From the cell containing the given text, extract its center point as (x, y) coordinate. 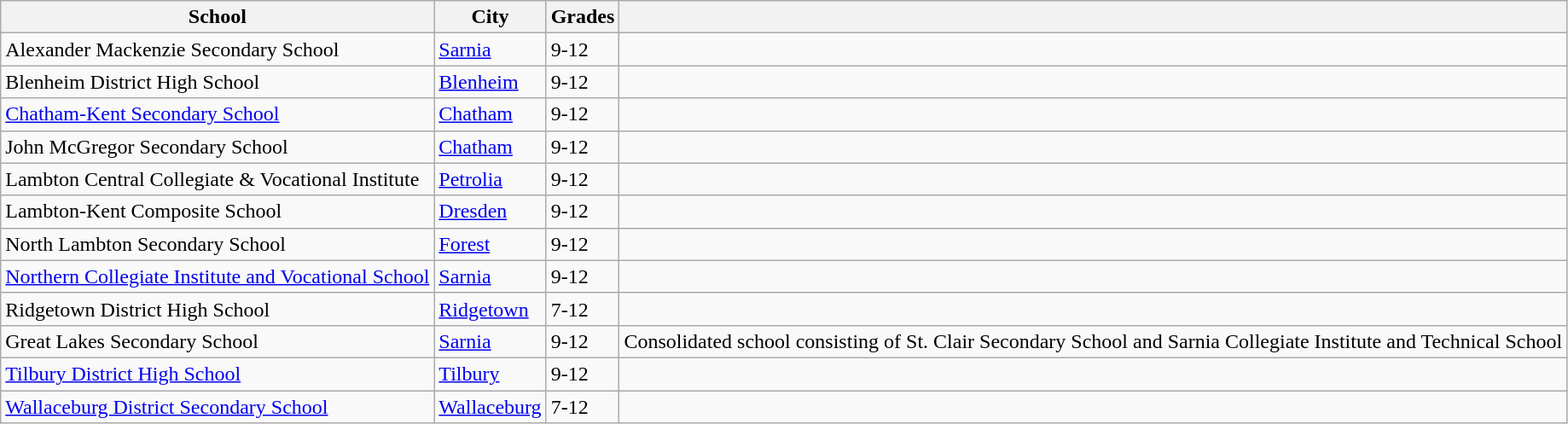
Dresden (490, 212)
Grades (583, 17)
Ridgetown (490, 309)
North Lambton Secondary School (218, 244)
Petrolia (490, 179)
Great Lakes Secondary School (218, 341)
Lambton-Kent Composite School (218, 212)
Lambton Central Collegiate & Vocational Institute (218, 179)
Blenheim District High School (218, 82)
Alexander Mackenzie Secondary School (218, 49)
Wallaceburg (490, 407)
Ridgetown District High School (218, 309)
Blenheim (490, 82)
Tilbury District High School (218, 374)
City (490, 17)
Forest (490, 244)
Consolidated school consisting of St. Clair Secondary School and Sarnia Collegiate Institute and Technical School (1094, 341)
Tilbury (490, 374)
School (218, 17)
Northern Collegiate Institute and Vocational School (218, 276)
John McGregor Secondary School (218, 147)
Wallaceburg District Secondary School (218, 407)
Chatham-Kent Secondary School (218, 114)
